Return (x, y) of the center of cell containing provided text 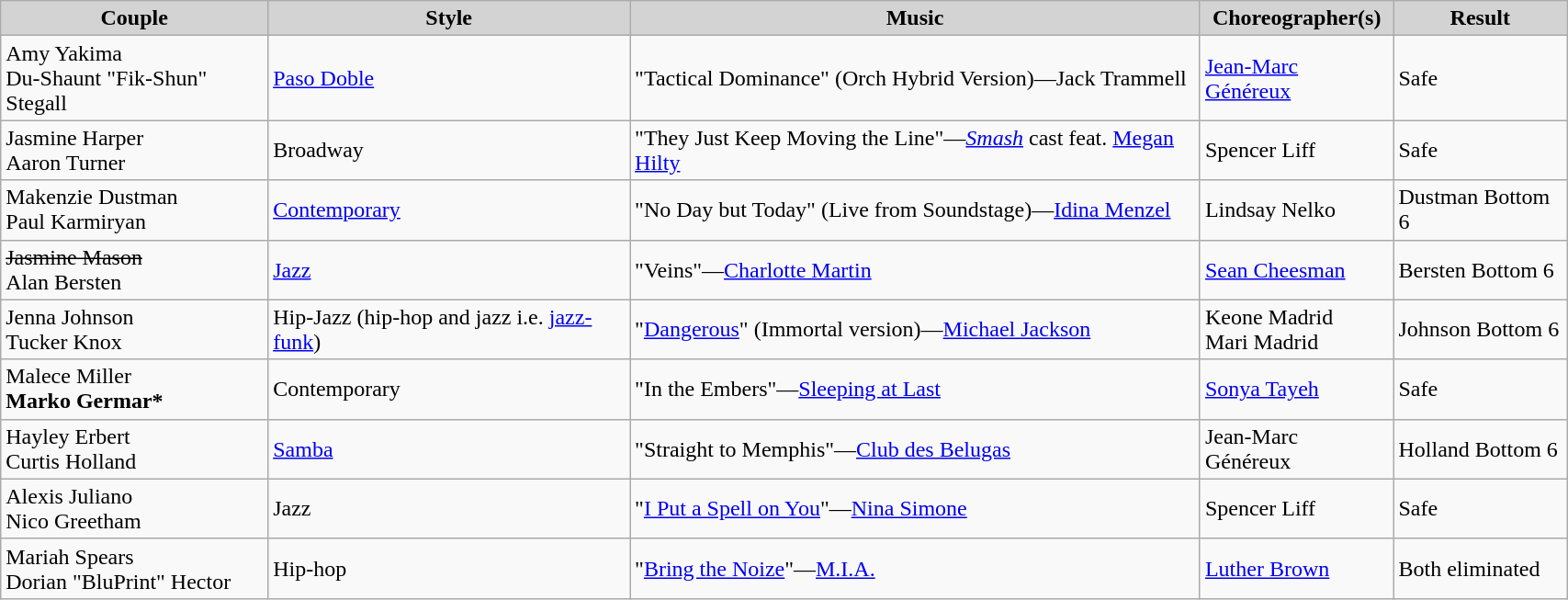
Broadway (449, 151)
Makenzie DustmanPaul Karmiryan (134, 209)
"They Just Keep Moving the Line"—Smash cast feat. Megan Hilty (915, 151)
Both eliminated (1481, 568)
"Bring the Noize"—M.I.A. (915, 568)
Johnson Bottom 6 (1481, 329)
Result (1481, 18)
Malece MillerMarko Germar* (134, 390)
"I Put a Spell on You"—Nina Simone (915, 509)
Dustman Bottom 6 (1481, 209)
Holland Bottom 6 (1481, 448)
Style (449, 18)
Bersten Bottom 6 (1481, 270)
Couple (134, 18)
Jasmine MasonAlan Bersten (134, 270)
"No Day but Today" (Live from Soundstage)—Idina Menzel (915, 209)
"Veins"—Charlotte Martin (915, 270)
Paso Doble (449, 78)
Music (915, 18)
Amy YakimaDu-Shaunt "Fik-Shun" Stegall (134, 78)
Mariah SpearsDorian "BluPrint" Hector (134, 568)
"In the Embers"—Sleeping at Last (915, 390)
Sean Cheesman (1297, 270)
Choreographer(s) (1297, 18)
Samba (449, 448)
Sonya Tayeh (1297, 390)
Hip-Jazz (hip-hop and jazz i.e. jazz-funk) (449, 329)
Keone MadridMari Madrid (1297, 329)
Jasmine HarperAaron Turner (134, 151)
Hip-hop (449, 568)
Lindsay Nelko (1297, 209)
Alexis JulianoNico Greetham (134, 509)
"Dangerous" (Immortal version)—Michael Jackson (915, 329)
"Straight to Memphis"—Club des Belugas (915, 448)
Hayley ErbertCurtis Holland (134, 448)
Jenna JohnsonTucker Knox (134, 329)
Luther Brown (1297, 568)
"Tactical Dominance" (Orch Hybrid Version)—Jack Trammell (915, 78)
